Detect which cell encompasses the target text, then output its [x, y] center coordinate. 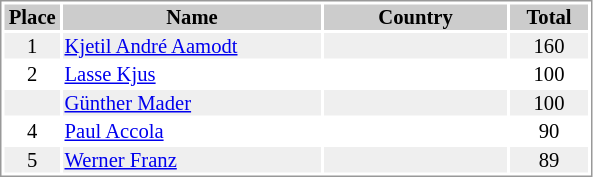
Paul Accola [192, 131]
4 [32, 131]
Country [416, 17]
160 [549, 46]
Günther Mader [192, 103]
1 [32, 46]
89 [549, 160]
Kjetil André Aamodt [192, 46]
Place [32, 17]
2 [32, 75]
Name [192, 17]
Total [549, 17]
90 [549, 131]
Lasse Kjus [192, 75]
Werner Franz [192, 160]
5 [32, 160]
